Pinpoint the cell where the given text exists, returning its [x, y] midpoint coordinate. 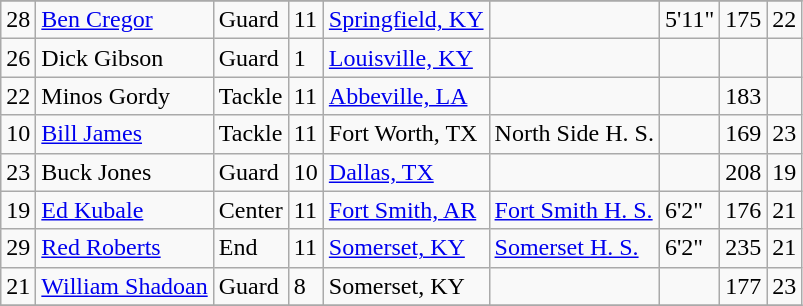
Dallas, TX [406, 172]
176 [744, 210]
Ed Kubale [124, 210]
8 [306, 286]
Buck Jones [124, 172]
Center [250, 210]
Fort Smith H. S. [574, 210]
169 [744, 134]
Louisville, KY [406, 58]
Bill James [124, 134]
183 [744, 96]
208 [744, 172]
26 [18, 58]
Fort Smith, AR [406, 210]
William Shadoan [124, 286]
Ben Cregor [124, 20]
Red Roberts [124, 248]
1 [306, 58]
177 [744, 286]
End [250, 248]
Somerset H. S. [574, 248]
29 [18, 248]
175 [744, 20]
North Side H. S. [574, 134]
28 [18, 20]
Minos Gordy [124, 96]
Fort Worth, TX [406, 134]
Dick Gibson [124, 58]
5'11" [689, 20]
Abbeville, LA [406, 96]
235 [744, 248]
Springfield, KY [406, 20]
